Return (X, Y) of the center of cell containing provided text 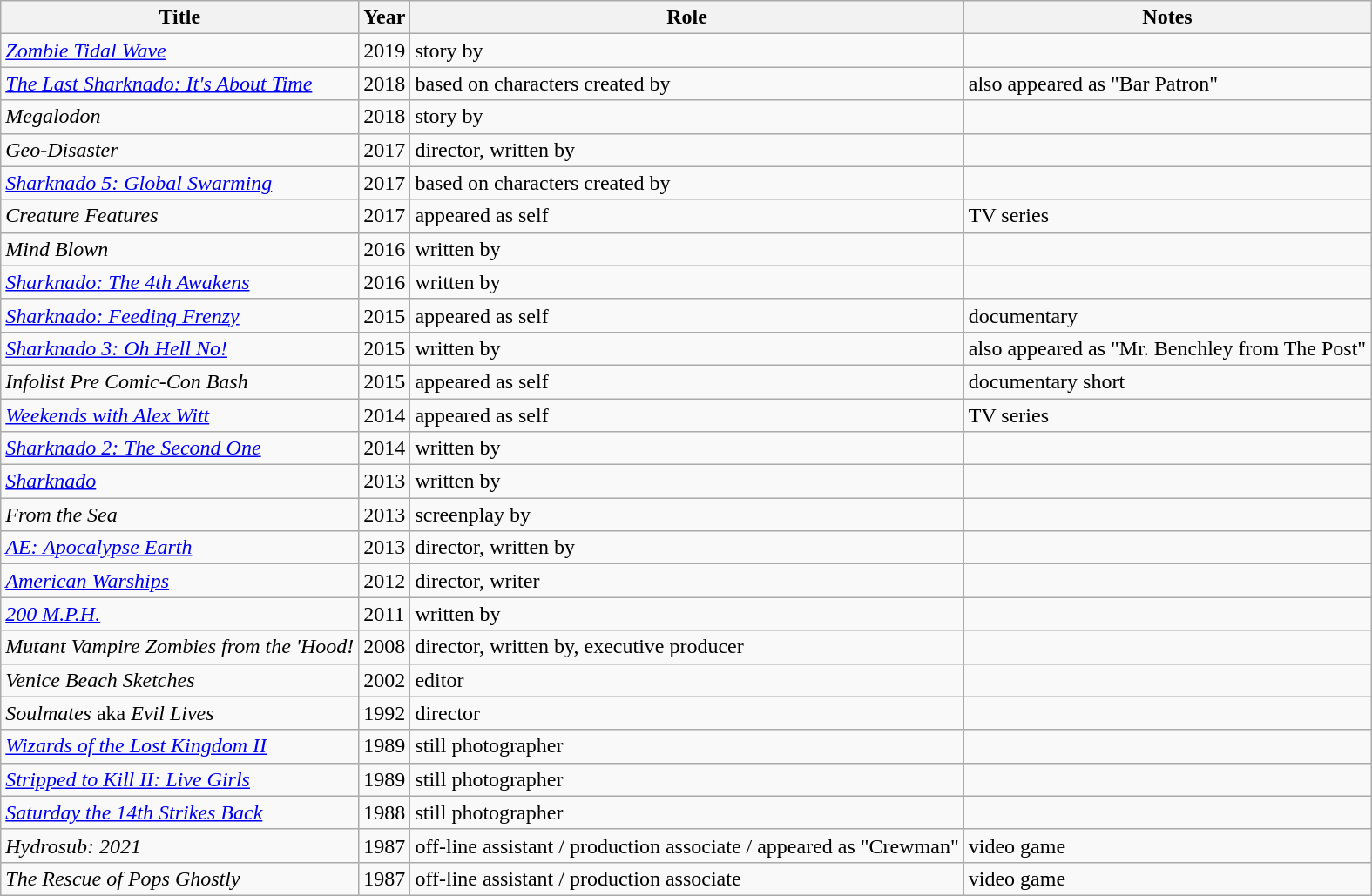
screenplay by (686, 515)
The Last Sharknado: It's About Time (179, 84)
1992 (385, 713)
Sharknado 3: Oh Hell No! (179, 348)
Sharknado 5: Global Swarming (179, 183)
editor (686, 680)
200 M.P.H. (179, 614)
director, written by, executive producer (686, 647)
2012 (385, 581)
off-line assistant / production associate (686, 879)
Geo-Disaster (179, 150)
American Warships (179, 581)
Wizards of the Lost Kingdom II (179, 746)
Year (385, 17)
documentary (1167, 315)
Sharknado (179, 482)
From the Sea (179, 515)
The Rescue of Pops Ghostly (179, 879)
Weekends with Alex Witt (179, 415)
Creature Features (179, 216)
Notes (1167, 17)
Stripped to Kill II: Live Girls (179, 779)
Venice Beach Sketches (179, 680)
Mutant Vampire Zombies from the 'Hood! (179, 647)
Sharknado 2: The Second One (179, 448)
Megalodon (179, 117)
director, writer (686, 581)
Soulmates aka Evil Lives (179, 713)
director (686, 713)
also appeared as "Bar Patron" (1167, 84)
off-line assistant / production associate / appeared as "Crewman" (686, 845)
Role (686, 17)
1988 (385, 812)
Infolist Pre Comic-Con Bash (179, 381)
Title (179, 17)
Mind Blown (179, 249)
2011 (385, 614)
Saturday the 14th Strikes Back (179, 812)
AE: Apocalypse Earth (179, 548)
also appeared as "Mr. Benchley from The Post" (1167, 348)
2002 (385, 680)
Hydrosub: 2021 (179, 845)
Sharknado: The 4th Awakens (179, 282)
2008 (385, 647)
2019 (385, 51)
documentary short (1167, 381)
Sharknado: Feeding Frenzy (179, 315)
Zombie Tidal Wave (179, 51)
